Pinpoint the cell where the given text exists, returning its (X, Y) midpoint coordinate. 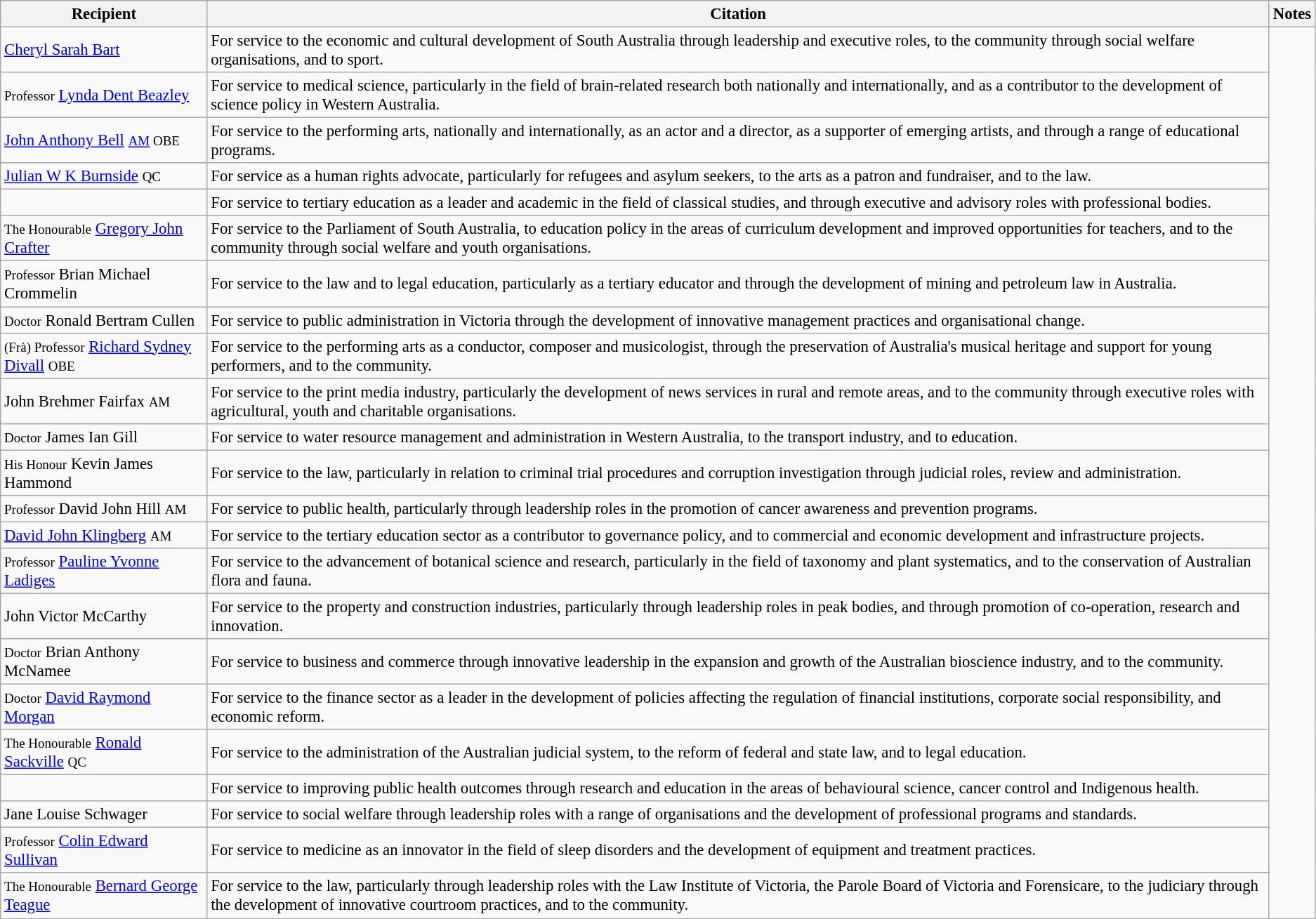
For service to medicine as an innovator in the field of sleep disorders and the development of equipment and treatment practices. (739, 851)
Professor Brian Michael Crommelin (104, 284)
John Anthony Bell AM OBE (104, 140)
Jane Louise Schwager (104, 814)
For service to water resource management and administration in Western Australia, to the transport industry, and to education. (739, 437)
The Honourable Ronald Sackville QC (104, 753)
David John Klingberg AM (104, 535)
John Victor McCarthy (104, 616)
For service to the administration of the Australian judicial system, to the reform of federal and state law, and to legal education. (739, 753)
For service to public administration in Victoria through the development of innovative management practices and organisational change. (739, 320)
For service to public health, particularly through leadership roles in the promotion of cancer awareness and prevention programs. (739, 509)
Professor David John Hill AM (104, 509)
Doctor Brian Anthony McNamee (104, 661)
Julian W K Burnside QC (104, 176)
John Brehmer Fairfax AM (104, 402)
Citation (739, 14)
Professor Colin Edward Sullivan (104, 851)
The Honourable Gregory John Crafter (104, 239)
His Honour Kevin James Hammond (104, 473)
Doctor James Ian Gill (104, 437)
Notes (1292, 14)
The Honourable Bernard George Teague (104, 896)
Professor Lynda Dent Beazley (104, 95)
Professor Pauline Yvonne Ladiges (104, 571)
For service as a human rights advocate, particularly for refugees and asylum seekers, to the arts as a patron and fundraiser, and to the law. (739, 176)
Recipient (104, 14)
Cheryl Sarah Bart (104, 51)
For service to social welfare through leadership roles with a range of organisations and the development of professional programs and standards. (739, 814)
Doctor Ronald Bertram Cullen (104, 320)
(Frà) Professor Richard Sydney Divall OBE (104, 355)
Doctor David Raymond Morgan (104, 708)
